Identify which cell holds the provided text, then report its (X, Y) central coordinate. 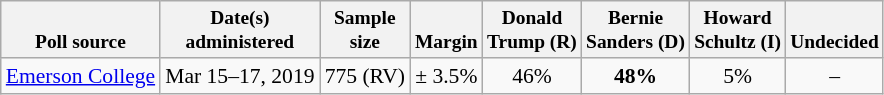
5% (738, 76)
Mar 15–17, 2019 (240, 76)
Poll source (80, 30)
775 (RV) (366, 76)
Undecided (835, 30)
DonaldTrump (R) (532, 30)
48% (635, 76)
BernieSanders (D) (635, 30)
Samplesize (366, 30)
Margin (446, 30)
46% (532, 76)
Date(s)administered (240, 30)
HowardSchultz (I) (738, 30)
Emerson College (80, 76)
– (835, 76)
± 3.5% (446, 76)
